Determine the (x, y) coordinate at the center of the cell enclosing the given text.  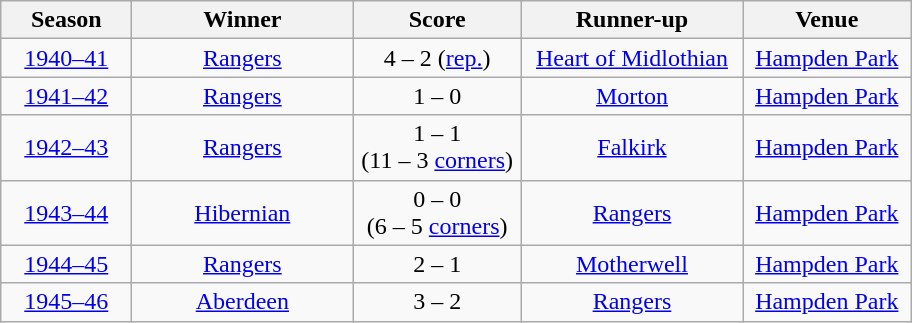
Aberdeen (242, 302)
1 – 0 (438, 96)
Morton (632, 96)
1940–41 (66, 58)
1942–43 (66, 148)
1943–44 (66, 212)
Falkirk (632, 148)
Runner-up (632, 20)
3 – 2 (438, 302)
1944–45 (66, 264)
Score (438, 20)
1941–42 (66, 96)
2 – 1 (438, 264)
Season (66, 20)
4 – 2 (rep.) (438, 58)
Winner (242, 20)
Hibernian (242, 212)
Motherwell (632, 264)
Venue (826, 20)
0 – 0(6 – 5 corners) (438, 212)
Heart of Midlothian (632, 58)
1945–46 (66, 302)
1 – 1(11 – 3 corners) (438, 148)
